Scan for the cell matching the given text and deliver its [x, y] coordinate at center. 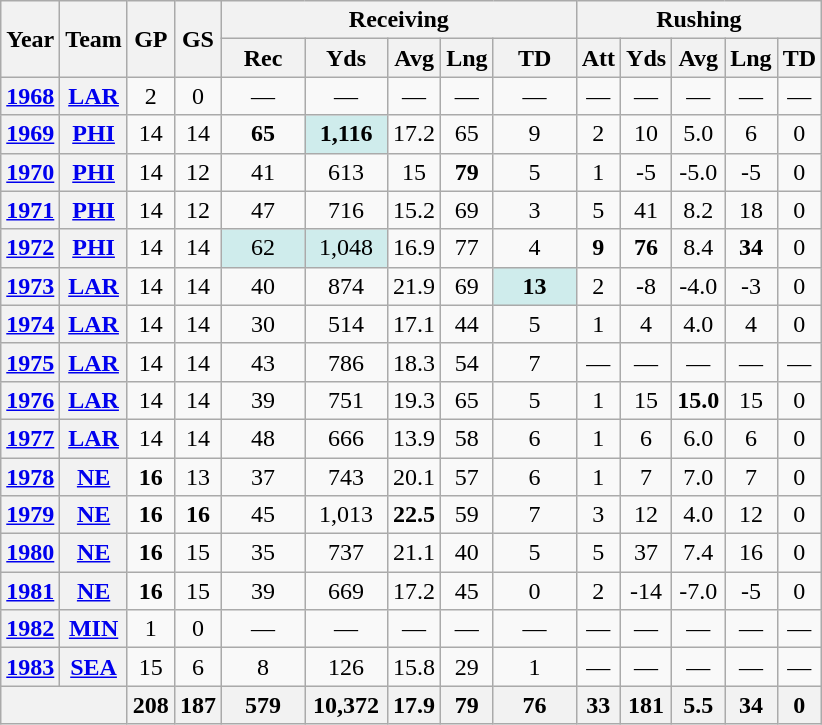
1978 [30, 477]
1976 [30, 400]
1971 [30, 210]
21.1 [414, 553]
1,116 [346, 134]
8.4 [698, 248]
29 [467, 667]
5.0 [698, 134]
1974 [30, 324]
35 [262, 553]
57 [467, 477]
22.5 [414, 515]
208 [150, 705]
1969 [30, 134]
Att [598, 58]
43 [262, 362]
21.9 [414, 286]
30 [262, 324]
7.0 [698, 477]
SEA [94, 667]
7.4 [698, 553]
1972 [30, 248]
Rec [262, 58]
874 [346, 286]
15.8 [414, 667]
-5.0 [698, 172]
-4.0 [698, 286]
18 [751, 210]
1975 [30, 362]
10 [646, 134]
20.1 [414, 477]
-3 [751, 286]
1,048 [346, 248]
MIN [94, 629]
58 [467, 438]
737 [346, 553]
666 [346, 438]
10,372 [346, 705]
1981 [30, 591]
44 [467, 324]
8.2 [698, 210]
GP [150, 39]
126 [346, 667]
-8 [646, 286]
16.9 [414, 248]
751 [346, 400]
18.3 [414, 362]
1983 [30, 667]
Year [30, 39]
Receiving [398, 20]
1968 [30, 96]
19.3 [414, 400]
GS [198, 39]
1979 [30, 515]
17.1 [414, 324]
-14 [646, 591]
716 [346, 210]
15.2 [414, 210]
1973 [30, 286]
1980 [30, 553]
786 [346, 362]
Team [94, 39]
47 [262, 210]
181 [646, 705]
62 [262, 248]
1982 [30, 629]
48 [262, 438]
187 [198, 705]
669 [346, 591]
579 [262, 705]
1,013 [346, 515]
17.9 [414, 705]
8 [262, 667]
33 [598, 705]
514 [346, 324]
1970 [30, 172]
6.0 [698, 438]
Rushing [698, 20]
-7.0 [698, 591]
613 [346, 172]
59 [467, 515]
54 [467, 362]
13.9 [414, 438]
15.0 [698, 400]
743 [346, 477]
1977 [30, 438]
5.5 [698, 705]
77 [467, 248]
